Extract the [X, Y] coordinate from the center of the cell holding the provided text.  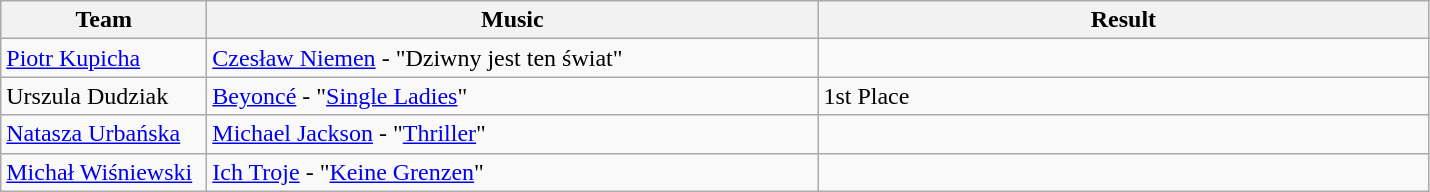
Michał Wiśniewski [104, 172]
Result [1124, 20]
Beyoncé - "Single Ladies" [512, 96]
Urszula Dudziak [104, 96]
Natasza Urbańska [104, 134]
Piotr Kupicha [104, 58]
Michael Jackson - "Thriller" [512, 134]
Team [104, 20]
1st Place [1124, 96]
Ich Troje - "Keine Grenzen" [512, 172]
Music [512, 20]
Czesław Niemen - "Dziwny jest ten świat" [512, 58]
